Provide the [X, Y] coordinate of the cell's center where the given text is located.  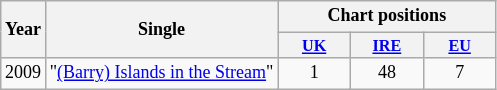
"(Barry) Islands in the Stream" [161, 74]
IRE [388, 45]
Chart positions [387, 16]
Year [24, 30]
7 [460, 74]
1 [314, 74]
UK [314, 45]
Single [161, 30]
48 [388, 74]
2009 [24, 74]
EU [460, 45]
